Pinpoint the cell where the given text exists, returning its (X, Y) midpoint coordinate. 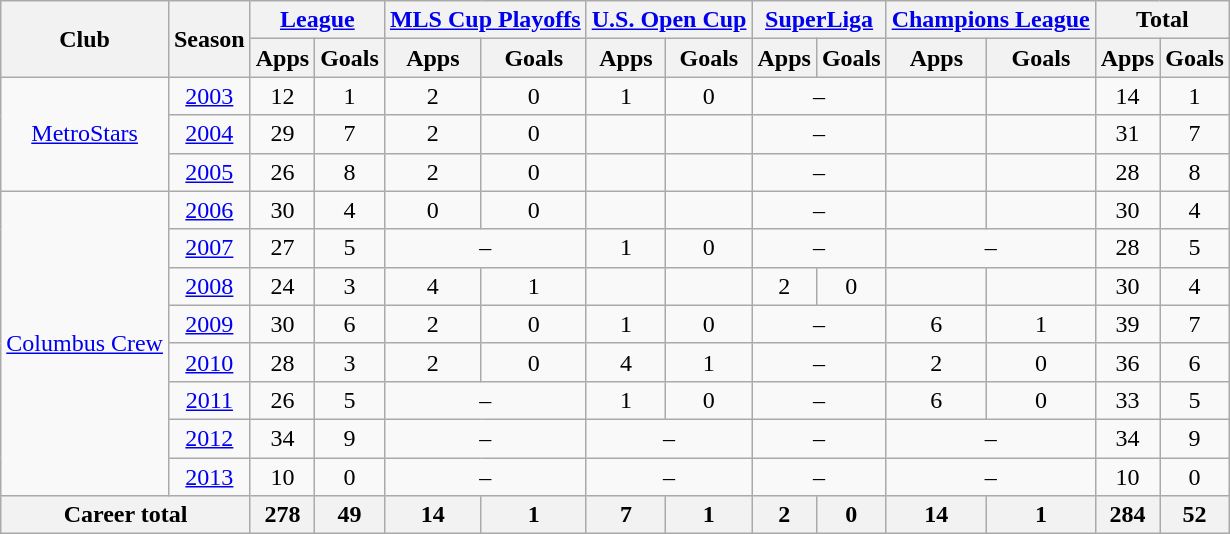
2013 (209, 477)
Columbus Crew (85, 343)
Season (209, 39)
29 (282, 134)
SuperLiga (819, 20)
MetroStars (85, 134)
2011 (209, 400)
Career total (126, 515)
36 (1127, 362)
Total (1162, 20)
49 (350, 515)
2010 (209, 362)
2003 (209, 96)
284 (1127, 515)
31 (1127, 134)
2005 (209, 172)
2006 (209, 210)
33 (1127, 400)
Club (85, 39)
2004 (209, 134)
U.S. Open Cup (669, 20)
Champions League (990, 20)
27 (282, 248)
2012 (209, 438)
278 (282, 515)
2007 (209, 248)
24 (282, 286)
2008 (209, 286)
2009 (209, 324)
12 (282, 96)
League (317, 20)
39 (1127, 324)
MLS Cup Playoffs (485, 20)
52 (1195, 515)
